Identify which cell holds the provided text, then report its [x, y] central coordinate. 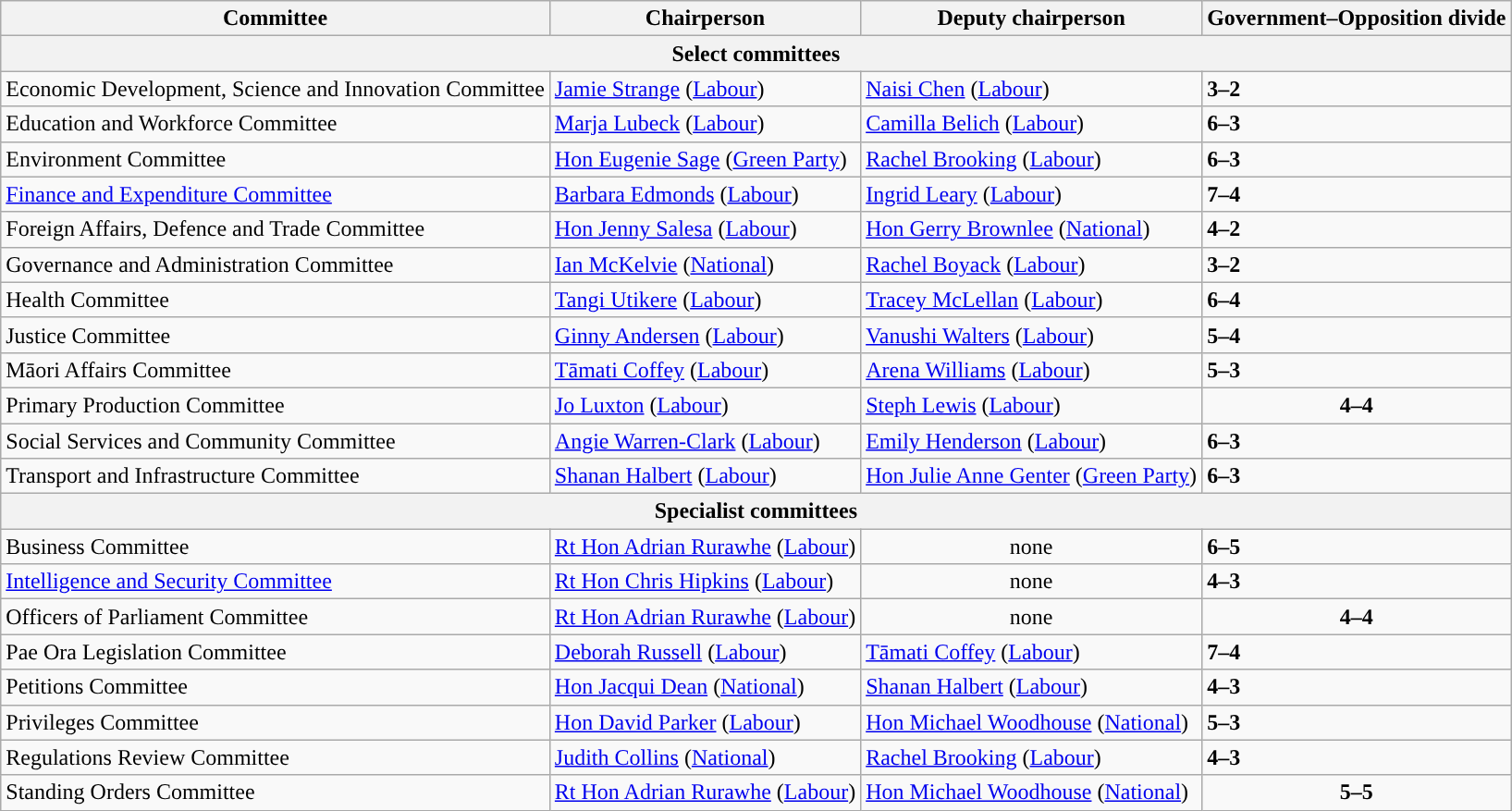
6–4 [1357, 300]
Primary Production Committee [276, 405]
Intelligence and Security Committee [276, 582]
Camilla Belich (Labour) [1032, 124]
Angie Warren-Clark (Labour) [705, 441]
Hon Julie Anne Genter (Green Party) [1032, 476]
Economic Development, Science and Innovation Committee [276, 89]
Committee [276, 18]
Business Committee [276, 547]
Social Services and Community Committee [276, 441]
Officers of Parliament Committee [276, 617]
Specialist committees [756, 511]
Naisi Chen (Labour) [1032, 89]
Education and Workforce Committee [276, 124]
Māori Affairs Committee [276, 370]
Privileges Committee [276, 722]
Tangi Utikere (Labour) [705, 300]
5–4 [1357, 335]
Vanushi Walters (Labour) [1032, 335]
Arena Williams (Labour) [1032, 370]
Rt Hon Chris Hipkins (Labour) [705, 582]
Deborah Russell (Labour) [705, 652]
Select committees [756, 54]
5–5 [1357, 793]
Finance and Expenditure Committee [276, 194]
Ian McKelvie (National) [705, 264]
Hon Eugenie Sage (Green Party) [705, 159]
Chairperson [705, 18]
Ginny Andersen (Labour) [705, 335]
Petitions Committee [276, 687]
Ingrid Leary (Labour) [1032, 194]
Health Committee [276, 300]
Emily Henderson (Labour) [1032, 441]
Jo Luxton (Labour) [705, 405]
Jamie Strange (Labour) [705, 89]
Hon Jacqui Dean (National) [705, 687]
Environment Committee [276, 159]
Governance and Administration Committee [276, 264]
Standing Orders Committee [276, 793]
Hon Jenny Salesa (Labour) [705, 229]
Foreign Affairs, Defence and Trade Committee [276, 229]
Hon David Parker (Labour) [705, 722]
Government–Opposition divide [1357, 18]
Barbara Edmonds (Labour) [705, 194]
Marja Lubeck (Labour) [705, 124]
Hon Gerry Brownlee (National) [1032, 229]
Judith Collins (National) [705, 757]
Regulations Review Committee [276, 757]
4–2 [1357, 229]
Rachel Boyack (Labour) [1032, 264]
Justice Committee [276, 335]
Transport and Infrastructure Committee [276, 476]
Pae Ora Legislation Committee [276, 652]
Tracey McLellan (Labour) [1032, 300]
Steph Lewis (Labour) [1032, 405]
6–5 [1357, 547]
Deputy chairperson [1032, 18]
